Extract the [x, y] coordinate from the center of the cell holding the provided text.  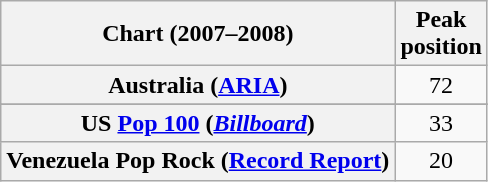
72 [441, 85]
US Pop 100 (Billboard) [198, 123]
Australia (ARIA) [198, 85]
20 [441, 161]
33 [441, 123]
Chart (2007–2008) [198, 34]
Peakposition [441, 34]
Venezuela Pop Rock (Record Report) [198, 161]
